Scan for the cell matching the given text and deliver its [x, y] coordinate at center. 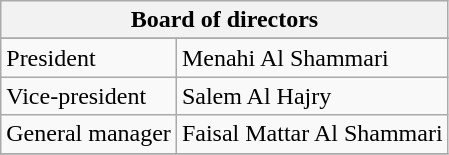
Board of directors [224, 20]
Faisal Mattar Al Shammari [312, 134]
General manager [89, 134]
President [89, 58]
Menahi Al Shammari [312, 58]
Vice-president [89, 96]
Salem Al Hajry [312, 96]
